Identify which cell holds the provided text, then report its [x, y] central coordinate. 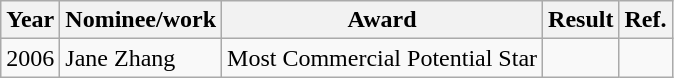
Most Commercial Potential Star [382, 58]
Award [382, 20]
2006 [30, 58]
Result [581, 20]
Year [30, 20]
Nominee/work [141, 20]
Ref. [646, 20]
Jane Zhang [141, 58]
